From the cell containing the given text, extract its center point as (X, Y) coordinate. 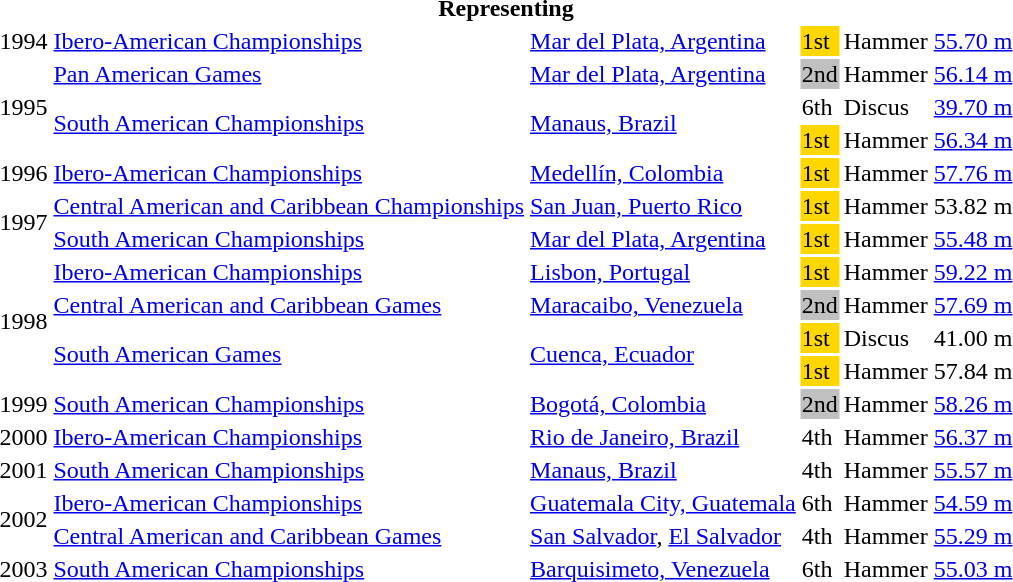
San Juan, Puerto Rico (664, 206)
Rio de Janeiro, Brazil (664, 437)
Cuenca, Ecuador (664, 354)
Central American and Caribbean Championships (289, 206)
San Salvador, El Salvador (664, 536)
South American Games (289, 354)
Medellín, Colombia (664, 173)
Pan American Games (289, 74)
Lisbon, Portugal (664, 272)
Bogotá, Colombia (664, 404)
Guatemala City, Guatemala (664, 503)
Maracaibo, Venezuela (664, 305)
